Scan for the cell matching the given text and deliver its [X, Y] coordinate at center. 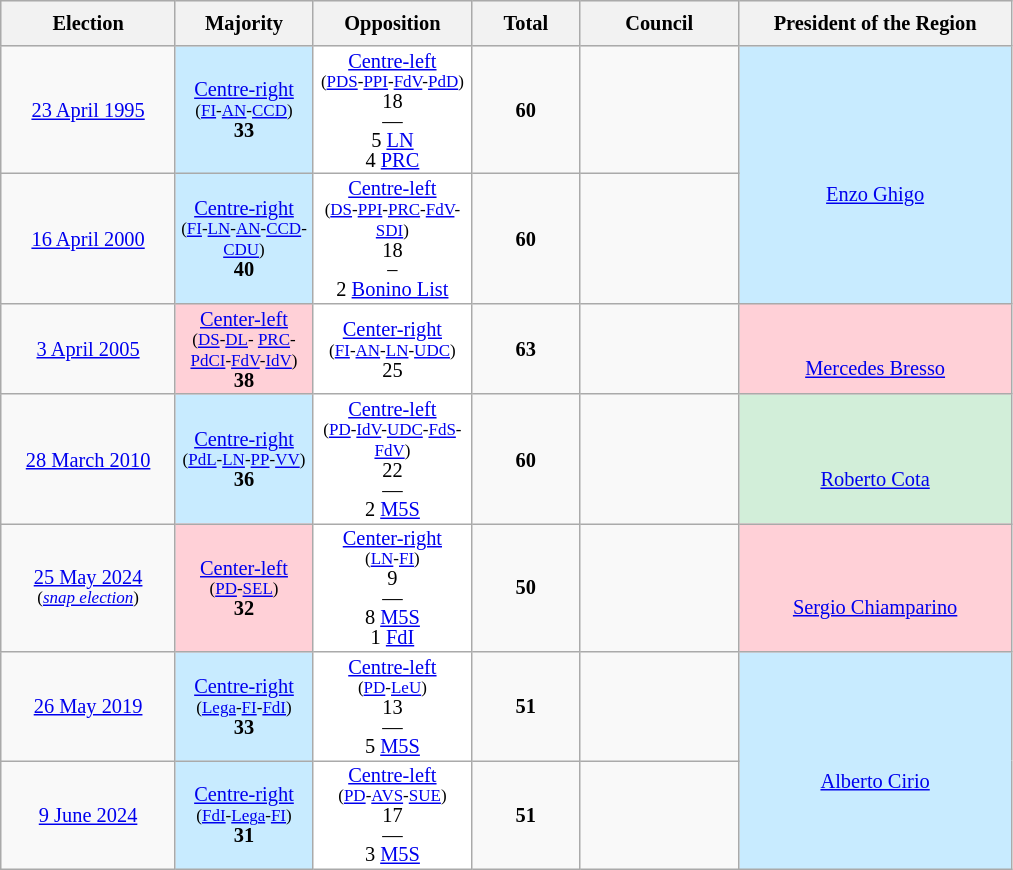
Council [659, 22]
Centre-right(FI-AN-CCD)33 [244, 109]
Center-right(LN-FI)9—8 M5S1 FdI [393, 587]
Roberto Cota [875, 459]
Enzo Ghigo [875, 174]
3 April 2005 [88, 348]
16 April 2000 [88, 239]
Majority [244, 22]
25 May 2024(snap election) [88, 587]
Centre-right(FI-LN-AN-CCD-CDU)40 [244, 239]
Center-left(PD-SEL)32 [244, 587]
Centre-left(PD-IdV-UDC-FdS-FdV)22—2 M5S [393, 459]
50 [526, 587]
Center-right(FI-AN-LN-UDC)25 [393, 348]
Total [526, 22]
Sergio Chiamparino [875, 587]
Centre-right(FdI-Lega-FI)31 [244, 814]
Centre-right(Lega-FI-FdI)33 [244, 706]
Centre-left(PD-LeU)13—5 M5S [393, 706]
Centre-left(PD-AVS-SUE)17—3 M5S [393, 814]
Centre-left(PDS-PPI-FdV-PdD)18—5 LN4 PRC [393, 109]
Center-left(DS-DL- PRC-PdCI-FdV-IdV)38 [244, 348]
President of the Region [875, 22]
Centre-left(DS-PPI-PRC-FdV-SDI)18–2 Bonino List [393, 239]
Mercedes Bresso [875, 348]
26 May 2019 [88, 706]
Election [88, 22]
23 April 1995 [88, 109]
Opposition [393, 22]
63 [526, 348]
Alberto Cirio [875, 760]
28 March 2010 [88, 459]
Centre-right(PdL-LN-PP-VV)36 [244, 459]
9 June 2024 [88, 814]
